From the cell containing the given text, extract its center point as (X, Y) coordinate. 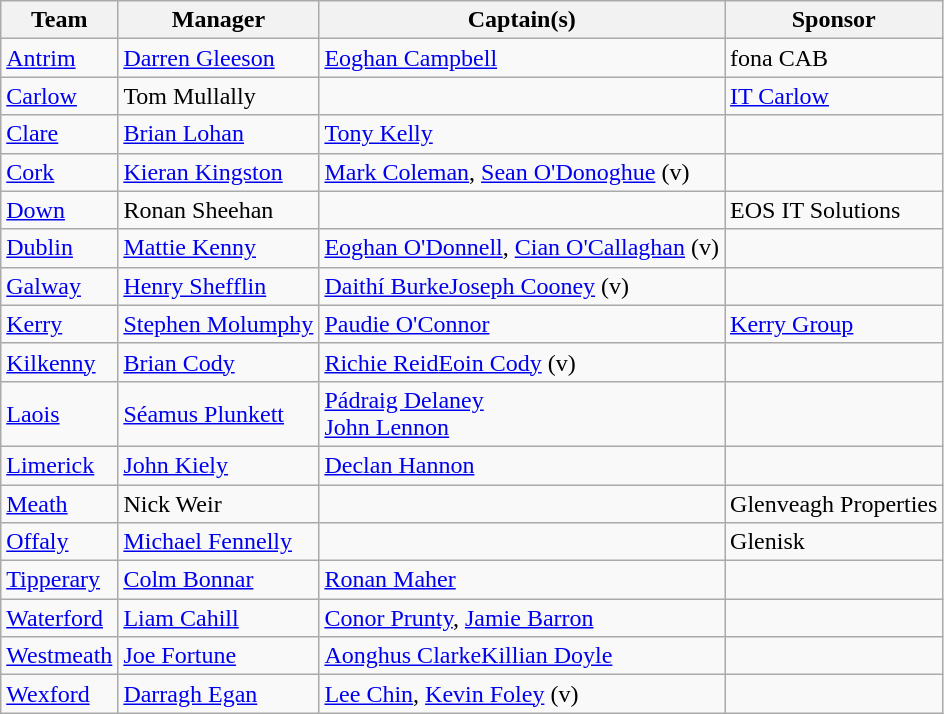
Darren Gleeson (218, 58)
Dublin (60, 248)
Carlow (60, 96)
Darragh Egan (218, 694)
Kilkenny (60, 362)
John Kiely (218, 465)
Down (60, 210)
Paudie O'Connor (522, 324)
Limerick (60, 465)
Tony Kelly (522, 134)
Mattie Kenny (218, 248)
Ronan Sheehan (218, 210)
Meath (60, 503)
Liam Cahill (218, 618)
Henry Shefflin (218, 286)
Captain(s) (522, 20)
Offaly (60, 542)
Joe Fortune (218, 656)
Ronan Maher (522, 580)
Declan Hannon (522, 465)
Eoghan O'Donnell, Cian O'Callaghan (v) (522, 248)
Brian Cody (218, 362)
Antrim (60, 58)
Colm Bonnar (218, 580)
Aonghus ClarkeKillian Doyle (522, 656)
Kieran Kingston (218, 172)
Galway (60, 286)
Conor Prunty, Jamie Barron (522, 618)
Stephen Molumphy (218, 324)
Lee Chin, Kevin Foley (v) (522, 694)
Team (60, 20)
IT Carlow (834, 96)
Richie ReidEoin Cody (v) (522, 362)
Laois (60, 414)
Glenveagh Properties (834, 503)
Daithí BurkeJoseph Cooney (v) (522, 286)
Tom Mullally (218, 96)
Michael Fennelly (218, 542)
Séamus Plunkett (218, 414)
Glenisk (834, 542)
Westmeath (60, 656)
Manager (218, 20)
EOS IT Solutions (834, 210)
Clare (60, 134)
Eoghan Campbell (522, 58)
Tipperary (60, 580)
Sponsor (834, 20)
Brian Lohan (218, 134)
Cork (60, 172)
Kerry (60, 324)
Pádraig DelaneyJohn Lennon (522, 414)
Kerry Group (834, 324)
Nick Weir (218, 503)
fona CAB (834, 58)
Mark Coleman, Sean O'Donoghue (v) (522, 172)
Waterford (60, 618)
Wexford (60, 694)
